From the cell containing the given text, extract its center point as [X, Y] coordinate. 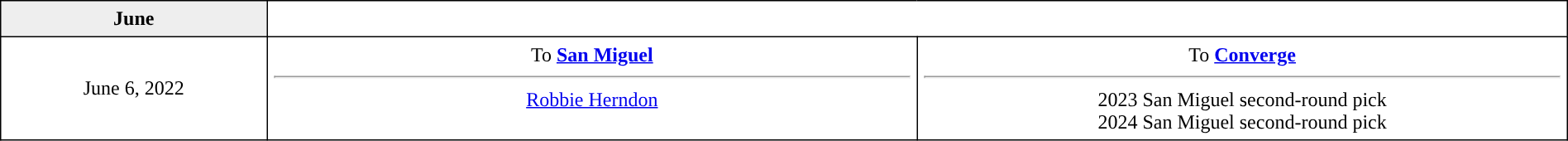
To Converge2023 San Miguel second-round pick2024 San Miguel second-round pick [1242, 88]
June 6, 2022 [134, 88]
To San MiguelRobbie Herndon [592, 88]
June [134, 19]
